From the cell containing the given text, extract its center point as (X, Y) coordinate. 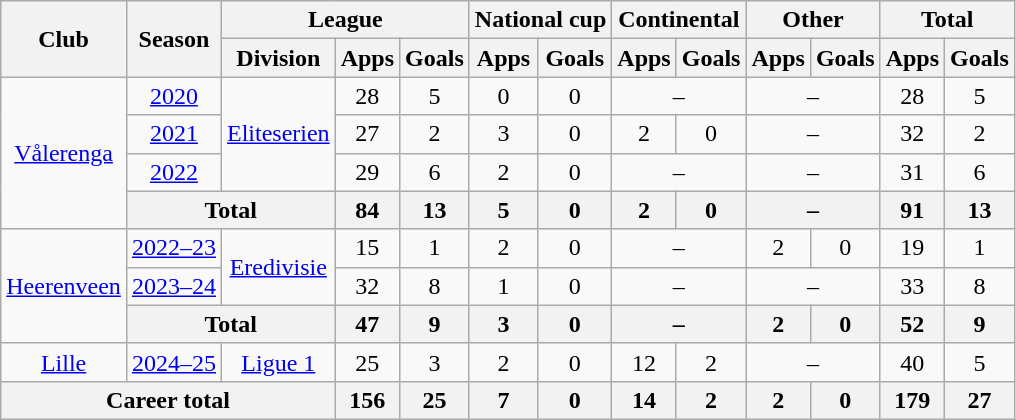
League (345, 20)
2021 (174, 134)
Vålerenga (64, 153)
84 (367, 210)
19 (912, 248)
Season (174, 39)
National cup (540, 20)
12 (644, 362)
14 (644, 400)
179 (912, 400)
7 (503, 400)
Heerenveen (64, 286)
2023–24 (174, 286)
Division (278, 58)
Eliteserien (278, 134)
Continental (679, 20)
15 (367, 248)
47 (367, 324)
156 (367, 400)
2020 (174, 96)
Eredivisie (278, 267)
31 (912, 172)
Lille (64, 362)
Career total (168, 400)
33 (912, 286)
2024–25 (174, 362)
Other (813, 20)
Ligue 1 (278, 362)
29 (367, 172)
Club (64, 39)
91 (912, 210)
40 (912, 362)
2022–23 (174, 248)
2022 (174, 172)
52 (912, 324)
